Scan for the cell matching the given text and deliver its (x, y) coordinate at center. 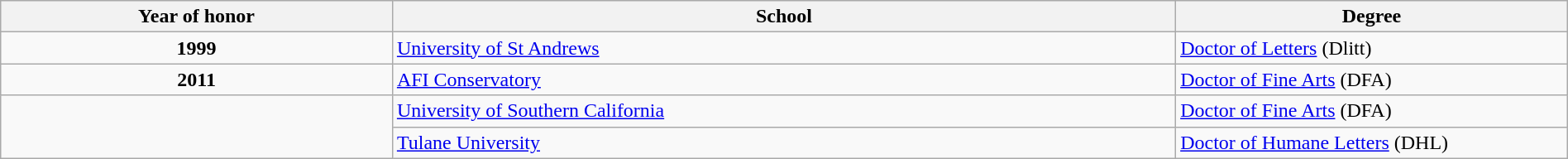
School (784, 17)
University of St Andrews (784, 48)
AFI Conservatory (784, 79)
University of Southern California (784, 111)
Degree (1372, 17)
Year of honor (197, 17)
2011 (197, 79)
1999 (197, 48)
Doctor of Humane Letters (DHL) (1372, 142)
Doctor of Letters (Dlitt) (1372, 48)
Tulane University (784, 142)
